Return [x, y] of the center of cell containing provided text 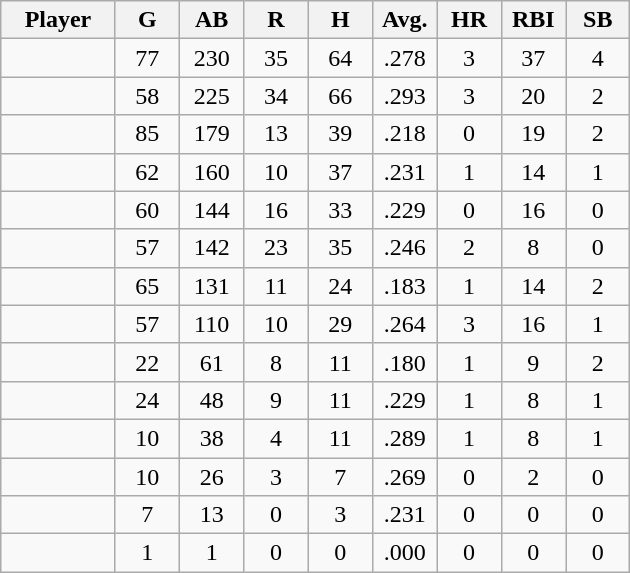
.183 [404, 286]
48 [211, 400]
85 [147, 134]
R [276, 20]
.289 [404, 438]
G [147, 20]
.246 [404, 248]
65 [147, 286]
RBI [533, 20]
62 [147, 172]
22 [147, 362]
26 [211, 477]
179 [211, 134]
20 [533, 96]
34 [276, 96]
142 [211, 248]
.180 [404, 362]
.293 [404, 96]
29 [340, 324]
23 [276, 248]
64 [340, 58]
.278 [404, 58]
19 [533, 134]
60 [147, 210]
160 [211, 172]
33 [340, 210]
58 [147, 96]
SB [598, 20]
.218 [404, 134]
.000 [404, 553]
.264 [404, 324]
Player [58, 20]
HR [469, 20]
144 [211, 210]
225 [211, 96]
77 [147, 58]
38 [211, 438]
110 [211, 324]
61 [211, 362]
.269 [404, 477]
Avg. [404, 20]
39 [340, 134]
66 [340, 96]
230 [211, 58]
H [340, 20]
AB [211, 20]
131 [211, 286]
